Search for the cell housing the specified text and yield its [X, Y] center coordinate. 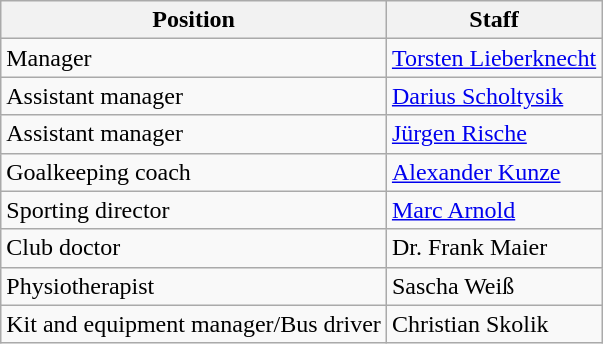
Dr. Frank Maier [494, 248]
Goalkeeping coach [194, 172]
Christian Skolik [494, 324]
Darius Scholtysik [494, 96]
Sascha Weiß [494, 286]
Torsten Lieberknecht [494, 58]
Marc Arnold [494, 210]
Manager [194, 58]
Club doctor [194, 248]
Position [194, 20]
Sporting director [194, 210]
Physiotherapist [194, 286]
Staff [494, 20]
Jürgen Rische [494, 134]
Alexander Kunze [494, 172]
Kit and equipment manager/Bus driver [194, 324]
